Output the (x, y) coordinate of the center of the cell containing the given text.  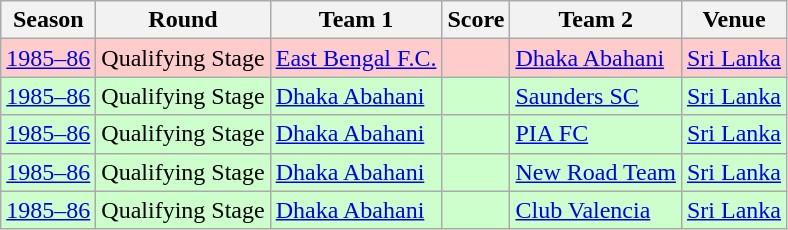
Team 2 (596, 20)
Team 1 (356, 20)
Saunders SC (596, 96)
Score (476, 20)
Round (183, 20)
Season (48, 20)
PIA FC (596, 134)
East Bengal F.C. (356, 58)
New Road Team (596, 172)
Venue (734, 20)
Club Valencia (596, 210)
